Identify which cell holds the provided text, then report its [x, y] central coordinate. 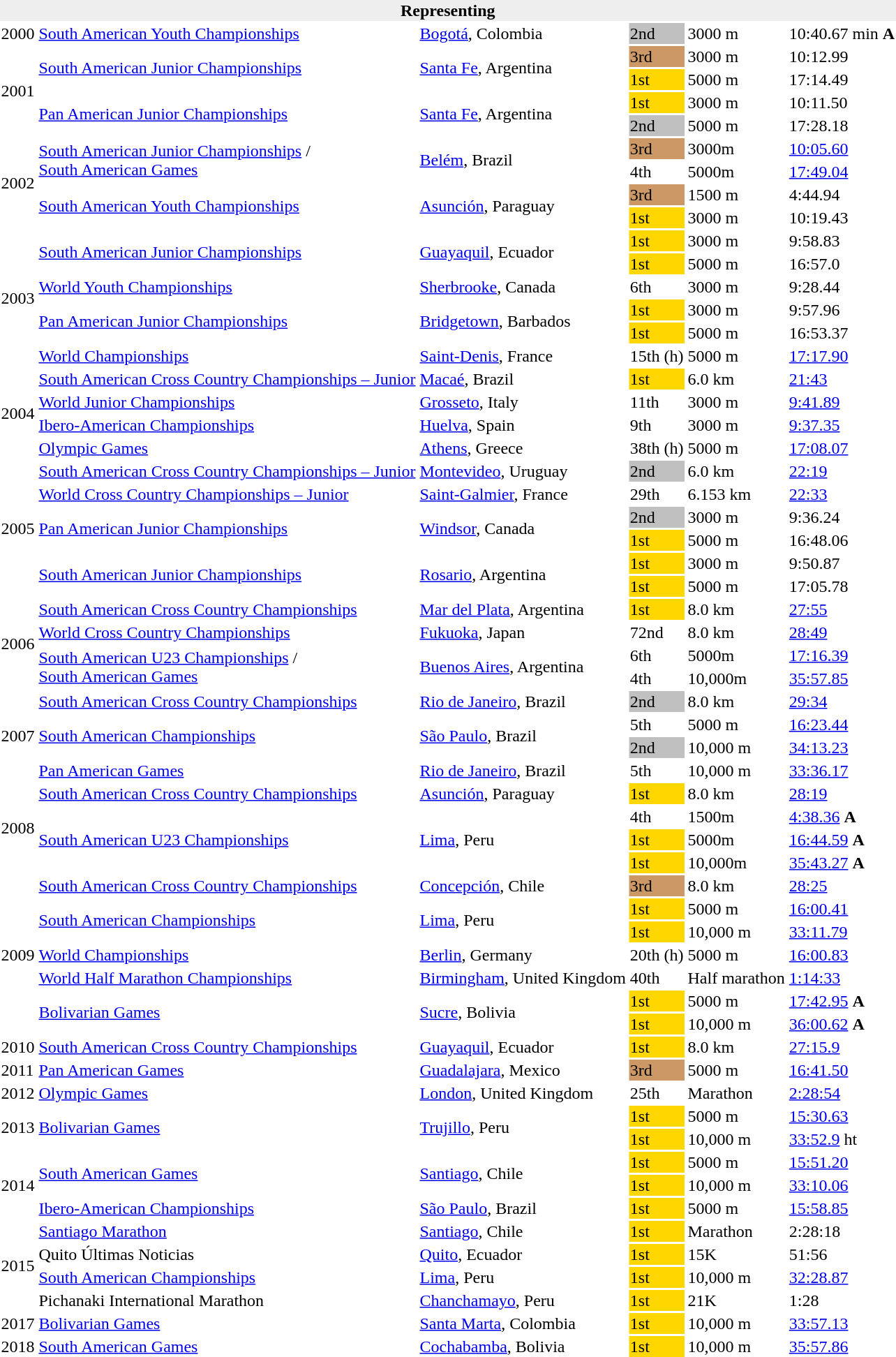
33:57.13 [842, 1323]
33:36.17 [842, 771]
17:16.39 [842, 655]
17:49.04 [842, 172]
9:58.83 [842, 241]
21K [736, 1300]
2003 [18, 299]
Saint-Denis, France [523, 356]
2002 [18, 183]
2018 [18, 1347]
15:58.85 [842, 1208]
World Cross Country Championships [227, 632]
Representing [448, 10]
2009 [18, 955]
Berlin, Germany [523, 955]
2012 [18, 1093]
Half marathon [736, 978]
2004 [18, 413]
22:33 [842, 494]
33:11.79 [842, 932]
17:28.18 [842, 126]
35:57.86 [842, 1347]
9:37.35 [842, 425]
Huelva, Spain [523, 425]
2011 [18, 1070]
Santa Marta, Colombia [523, 1323]
72nd [657, 632]
1500 m [736, 195]
2014 [18, 1185]
Santiago Marathon [227, 1231]
51:56 [842, 1254]
South American Junior Championships / South American Games [227, 161]
Grosseto, Italy [523, 402]
16:41.50 [842, 1070]
33:52.9 ht [842, 1139]
15K [736, 1254]
38th (h) [657, 448]
28:19 [842, 794]
15:51.20 [842, 1162]
Windsor, Canada [523, 529]
1:28 [842, 1300]
2:28:54 [842, 1093]
15th (h) [657, 356]
World Cross Country Championships – Junior [227, 494]
4:38.36 A [842, 817]
9:36.24 [842, 517]
33:10.06 [842, 1185]
Belém, Brazil [523, 161]
10:19.43 [842, 218]
2005 [18, 529]
15:30.63 [842, 1116]
1:14:33 [842, 978]
Guadalajara, Mexico [523, 1070]
16:57.0 [842, 264]
11th [657, 402]
34:13.23 [842, 748]
9th [657, 425]
16:23.44 [842, 725]
World Youth Championships [227, 287]
Birmingham, United Kingdom [523, 978]
Saint-Galmier, France [523, 494]
South American U23 Championships [227, 840]
World Junior Championships [227, 402]
16:48.06 [842, 540]
Sucre, Bolivia [523, 1012]
Pichanaki International Marathon [227, 1300]
17:14.49 [842, 80]
2013 [18, 1128]
South American U23 Championships / South American Games [227, 667]
Macaé, Brazil [523, 379]
20th (h) [657, 955]
35:57.85 [842, 678]
9:57.96 [842, 310]
29:34 [842, 702]
40th [657, 978]
28:25 [842, 886]
17:05.78 [842, 586]
16:44.59 A [842, 840]
World Half Marathon Championships [227, 978]
Bogotá, Colombia [523, 34]
2006 [18, 644]
Concepción, Chile [523, 886]
Cochabamba, Bolivia [523, 1347]
Bridgetown, Barbados [523, 321]
17:17.90 [842, 356]
Quito, Ecuador [523, 1254]
10:05.60 [842, 149]
Mar del Plata, Argentina [523, 609]
32:28.87 [842, 1277]
25th [657, 1093]
27:15.9 [842, 1047]
6.153 km [736, 494]
3000m [736, 149]
2:28:18 [842, 1231]
28:49 [842, 632]
17:42.95 A [842, 1001]
9:50.87 [842, 563]
Chanchamayo, Peru [523, 1300]
2008 [18, 828]
27:55 [842, 609]
21:43 [842, 379]
Rosario, Argentina [523, 575]
Athens, Greece [523, 448]
10:11.50 [842, 103]
2007 [18, 736]
10:12.99 [842, 57]
Quito Últimas Noticias [227, 1254]
9:41.89 [842, 402]
Sherbrooke, Canada [523, 287]
29th [657, 494]
16:00.83 [842, 955]
16:53.37 [842, 333]
London, United Kingdom [523, 1093]
9:28.44 [842, 287]
Montevideo, Uruguay [523, 471]
4:44.94 [842, 195]
17:08.07 [842, 448]
16:00.41 [842, 909]
1500m [736, 817]
2010 [18, 1047]
2001 [18, 91]
22:19 [842, 471]
2015 [18, 1266]
2017 [18, 1323]
Trujillo, Peru [523, 1128]
36:00.62 A [842, 1024]
35:43.27 A [842, 863]
Buenos Aires, Argentina [523, 667]
Fukuoka, Japan [523, 632]
10:40.67 min A [842, 34]
2000 [18, 34]
